Detect which cell encompasses the target text, then output its [x, y] center coordinate. 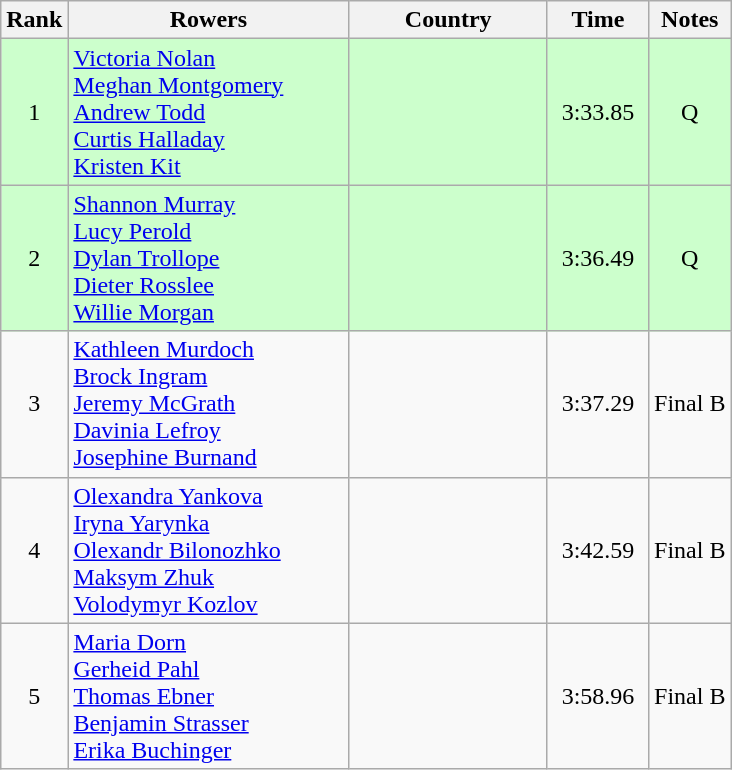
Country [448, 20]
Maria DornGerheid PahlThomas EbnerBenjamin StrasserErika Buchinger [208, 696]
2 [34, 258]
Shannon MurrayLucy PeroldDylan TrollopeDieter RossleeWillie Morgan [208, 258]
Time [598, 20]
3:37.29 [598, 404]
4 [34, 550]
3:33.85 [598, 112]
1 [34, 112]
3:42.59 [598, 550]
Kathleen MurdochBrock IngramJeremy McGrathDavinia LefroyJosephine Burnand [208, 404]
Notes [690, 20]
3 [34, 404]
Victoria NolanMeghan MontgomeryAndrew ToddCurtis HalladayKristen Kit [208, 112]
Rowers [208, 20]
Rank [34, 20]
3:36.49 [598, 258]
Olexandra YankovaIryna YarynkaOlexandr BilonozhkoMaksym ZhukVolodymyr Kozlov [208, 550]
5 [34, 696]
3:58.96 [598, 696]
